Find where the given text appears and provide that cell's center as [x, y] coordinate. 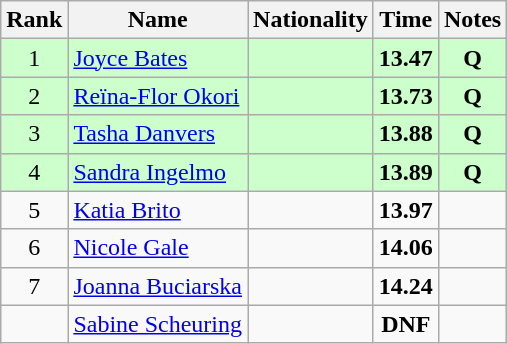
Nicole Gale [158, 248]
4 [34, 172]
13.97 [406, 210]
2 [34, 96]
13.73 [406, 96]
Tasha Danvers [158, 134]
13.88 [406, 134]
3 [34, 134]
Reïna-Flor Okori [158, 96]
6 [34, 248]
Sandra Ingelmo [158, 172]
Rank [34, 20]
14.06 [406, 248]
DNF [406, 324]
Sabine Scheuring [158, 324]
Joanna Buciarska [158, 286]
Joyce Bates [158, 58]
1 [34, 58]
Notes [472, 20]
7 [34, 286]
5 [34, 210]
Name [158, 20]
Nationality [311, 20]
Time [406, 20]
14.24 [406, 286]
Katia Brito [158, 210]
13.47 [406, 58]
13.89 [406, 172]
